For the text-containing cell, return its midpoint in [X, Y] coordinate format. 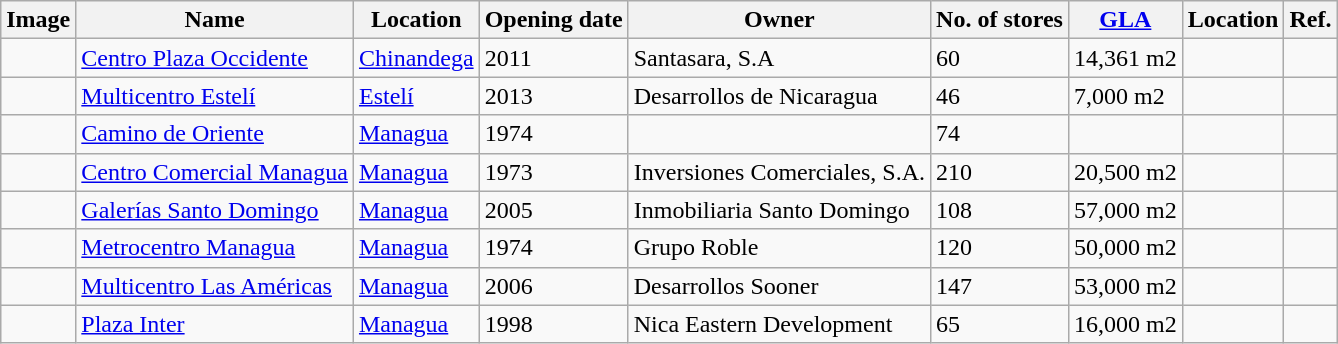
50,000 m2 [1125, 248]
60 [1000, 58]
Santasara, S.A [779, 58]
Inversiones Comerciales, S.A. [779, 172]
Chinandega [416, 58]
14,361 m2 [1125, 58]
53,000 m2 [1125, 286]
Multicentro Estelí [215, 96]
Nica Eastern Development [779, 324]
No. of stores [1000, 20]
120 [1000, 248]
Grupo Roble [779, 248]
7,000 m2 [1125, 96]
1998 [554, 324]
Owner [779, 20]
Metrocentro Managua [215, 248]
Ref. [1310, 20]
Desarrollos de Nicaragua [779, 96]
GLA [1125, 20]
20,500 m2 [1125, 172]
108 [1000, 210]
57,000 m2 [1125, 210]
Opening date [554, 20]
2013 [554, 96]
147 [1000, 286]
210 [1000, 172]
1973 [554, 172]
74 [1000, 134]
Estelí [416, 96]
16,000 m2 [1125, 324]
46 [1000, 96]
65 [1000, 324]
Multicentro Las Américas [215, 286]
Inmobiliaria Santo Domingo [779, 210]
Camino de Oriente [215, 134]
Galerías Santo Domingo [215, 210]
2011 [554, 58]
Centro Plaza Occidente [215, 58]
Plaza Inter [215, 324]
Image [38, 20]
Centro Comercial Managua [215, 172]
2005 [554, 210]
Name [215, 20]
2006 [554, 286]
Desarrollos Sooner [779, 286]
